Return (x, y) of the center of cell containing provided text 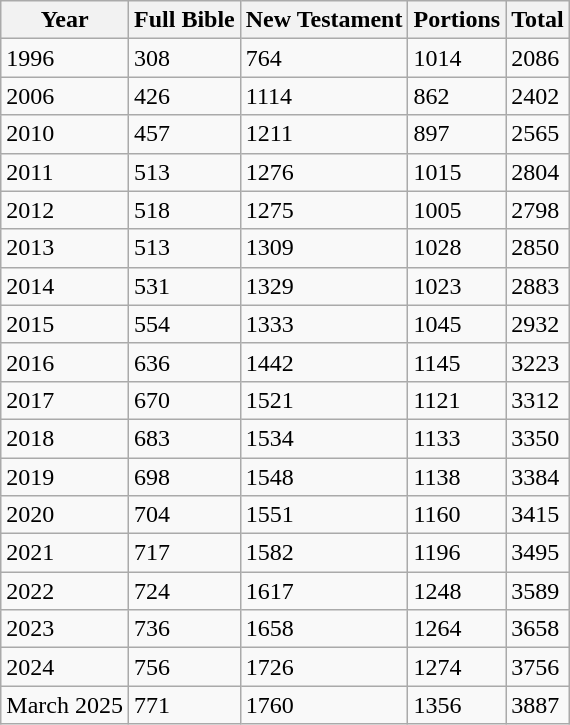
1248 (457, 591)
1015 (457, 172)
Full Bible (185, 20)
March 2025 (65, 705)
518 (185, 210)
724 (185, 591)
2798 (538, 210)
3495 (538, 553)
531 (185, 286)
636 (185, 362)
1014 (457, 58)
2015 (65, 324)
1521 (324, 400)
1356 (457, 705)
1760 (324, 705)
736 (185, 629)
1045 (457, 324)
1196 (457, 553)
1145 (457, 362)
2021 (65, 553)
2020 (65, 515)
1996 (65, 58)
897 (457, 134)
3887 (538, 705)
1023 (457, 286)
457 (185, 134)
717 (185, 553)
3589 (538, 591)
2006 (65, 96)
2023 (65, 629)
2019 (65, 477)
1309 (324, 248)
1121 (457, 400)
2017 (65, 400)
2402 (538, 96)
764 (324, 58)
2086 (538, 58)
554 (185, 324)
2016 (65, 362)
1160 (457, 515)
3223 (538, 362)
3384 (538, 477)
1114 (324, 96)
670 (185, 400)
1534 (324, 438)
2932 (538, 324)
3756 (538, 667)
1275 (324, 210)
2024 (65, 667)
2011 (65, 172)
2014 (65, 286)
Portions (457, 20)
1726 (324, 667)
1005 (457, 210)
704 (185, 515)
1211 (324, 134)
426 (185, 96)
Total (538, 20)
1548 (324, 477)
3658 (538, 629)
1329 (324, 286)
2018 (65, 438)
1658 (324, 629)
2022 (65, 591)
698 (185, 477)
308 (185, 58)
1582 (324, 553)
1138 (457, 477)
2850 (538, 248)
756 (185, 667)
1274 (457, 667)
1028 (457, 248)
2012 (65, 210)
3312 (538, 400)
3415 (538, 515)
3350 (538, 438)
2013 (65, 248)
683 (185, 438)
2804 (538, 172)
1264 (457, 629)
1276 (324, 172)
2883 (538, 286)
1333 (324, 324)
New Testament (324, 20)
Year (65, 20)
862 (457, 96)
1551 (324, 515)
771 (185, 705)
1133 (457, 438)
1617 (324, 591)
2565 (538, 134)
2010 (65, 134)
1442 (324, 362)
